Provide the (X, Y) coordinate of the cell's center where the given text is located.  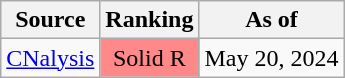
May 20, 2024 (272, 58)
As of (272, 20)
Solid R (150, 58)
Ranking (150, 20)
Source (50, 20)
CNalysis (50, 58)
